Search for the cell housing the specified text and yield its (X, Y) center coordinate. 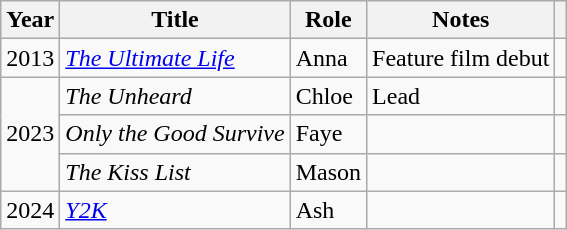
2024 (30, 210)
Notes (461, 20)
Faye (328, 134)
The Ultimate Life (175, 58)
The Kiss List (175, 172)
Title (175, 20)
Lead (461, 96)
2023 (30, 134)
Mason (328, 172)
The Unheard (175, 96)
Role (328, 20)
2013 (30, 58)
Anna (328, 58)
Y2K (175, 210)
Only the Good Survive (175, 134)
Year (30, 20)
Feature film debut (461, 58)
Chloe (328, 96)
Ash (328, 210)
